From the cell containing the given text, extract its center point as [x, y] coordinate. 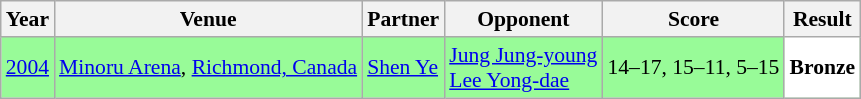
Minoru Arena, Richmond, Canada [208, 68]
Shen Ye [403, 68]
Bronze [822, 68]
2004 [28, 68]
14–17, 15–11, 5–15 [693, 68]
Jung Jung-young Lee Yong-dae [523, 68]
Result [822, 19]
Partner [403, 19]
Year [28, 19]
Score [693, 19]
Opponent [523, 19]
Venue [208, 19]
